Detect which cell encompasses the target text, then output its (x, y) center coordinate. 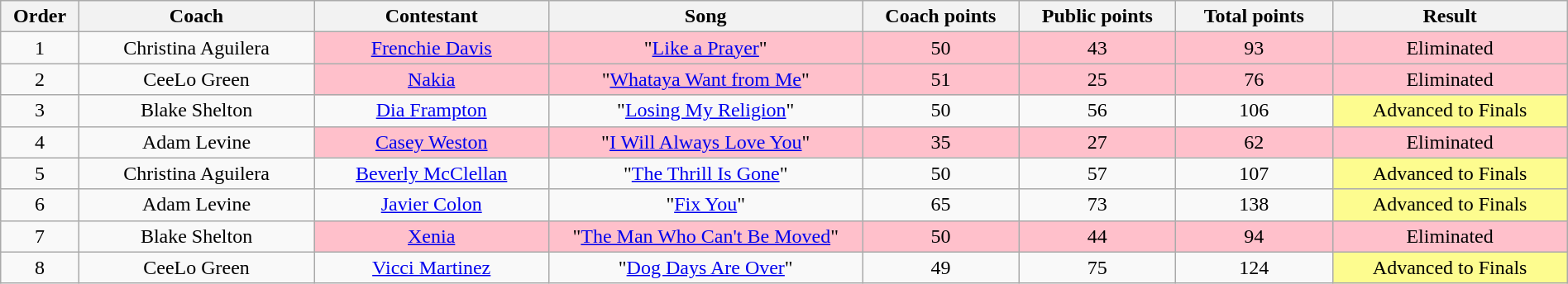
Song (706, 17)
"Losing My Religion" (706, 111)
35 (941, 142)
25 (1097, 79)
51 (941, 79)
8 (40, 267)
44 (1097, 236)
107 (1254, 173)
5 (40, 173)
56 (1097, 111)
"Dog Days Are Over" (706, 267)
Result (1450, 17)
27 (1097, 142)
"Whataya Want from Me" (706, 79)
Nakia (432, 79)
Beverly McClellan (432, 173)
7 (40, 236)
Order (40, 17)
"The Man Who Can't Be Moved" (706, 236)
43 (1097, 48)
57 (1097, 173)
93 (1254, 48)
"Like a Prayer" (706, 48)
Vicci Martinez (432, 267)
2 (40, 79)
62 (1254, 142)
Javier Colon (432, 205)
3 (40, 111)
49 (941, 267)
6 (40, 205)
Coach points (941, 17)
106 (1254, 111)
"I Will Always Love You" (706, 142)
138 (1254, 205)
Casey Weston (432, 142)
4 (40, 142)
76 (1254, 79)
"The Thrill Is Gone" (706, 173)
Dia Frampton (432, 111)
"Fix You" (706, 205)
75 (1097, 267)
94 (1254, 236)
Public points (1097, 17)
Total points (1254, 17)
73 (1097, 205)
124 (1254, 267)
1 (40, 48)
65 (941, 205)
Xenia (432, 236)
Contestant (432, 17)
Coach (196, 17)
Frenchie Davis (432, 48)
